For the text-containing cell, return its midpoint in [x, y] coordinate format. 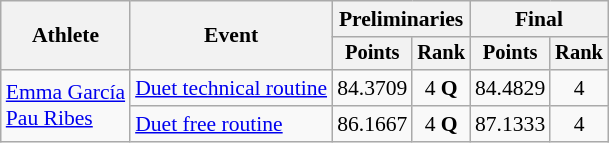
Emma GarcíaPau Ribes [66, 106]
87.1333 [510, 124]
Athlete [66, 36]
Duet technical routine [231, 88]
Duet free routine [231, 124]
Final [539, 19]
Event [231, 36]
Preliminaries [401, 19]
86.1667 [372, 124]
84.3709 [372, 88]
84.4829 [510, 88]
